Provide the (x, y) coordinate of the cell's center where the given text is located.  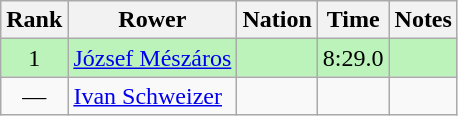
Nation (277, 20)
József Mészáros (152, 58)
Ivan Schweizer (152, 96)
8:29.0 (353, 58)
Notes (423, 20)
— (34, 96)
Rank (34, 20)
Time (353, 20)
1 (34, 58)
Rower (152, 20)
